Identify which cell holds the provided text, then report its [X, Y] central coordinate. 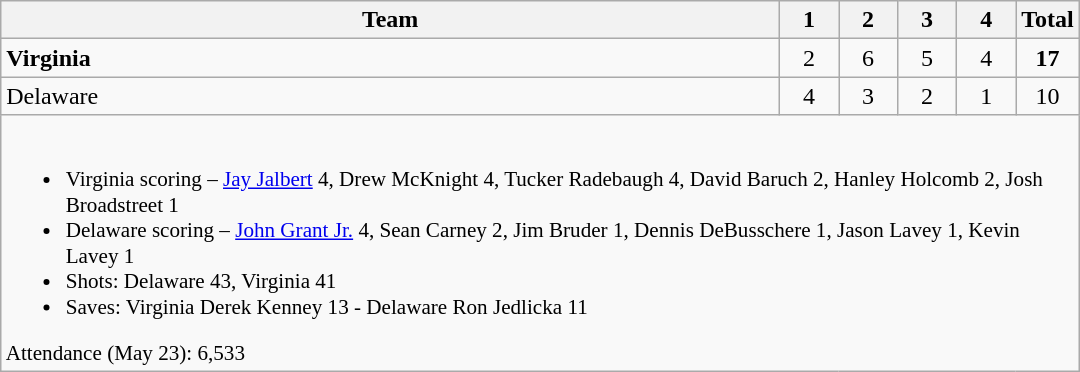
Total [1048, 20]
17 [1048, 58]
Team [390, 20]
Virginia [390, 58]
Delaware [390, 96]
5 [928, 58]
6 [868, 58]
10 [1048, 96]
